Provide the (X, Y) coordinate of the cell's center where the given text is located.  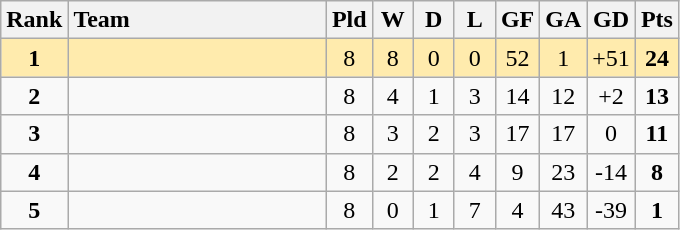
9 (517, 172)
24 (656, 58)
11 (656, 134)
GD (612, 20)
GA (564, 20)
Team (198, 20)
12 (564, 96)
43 (564, 210)
W (392, 20)
D (434, 20)
GF (517, 20)
5 (34, 210)
Pld (349, 20)
23 (564, 172)
13 (656, 96)
Pts (656, 20)
52 (517, 58)
+2 (612, 96)
+51 (612, 58)
-14 (612, 172)
14 (517, 96)
-39 (612, 210)
L (474, 20)
Rank (34, 20)
7 (474, 210)
